Capture the cell that displays the provided text and extract its [X, Y] central coordinate. 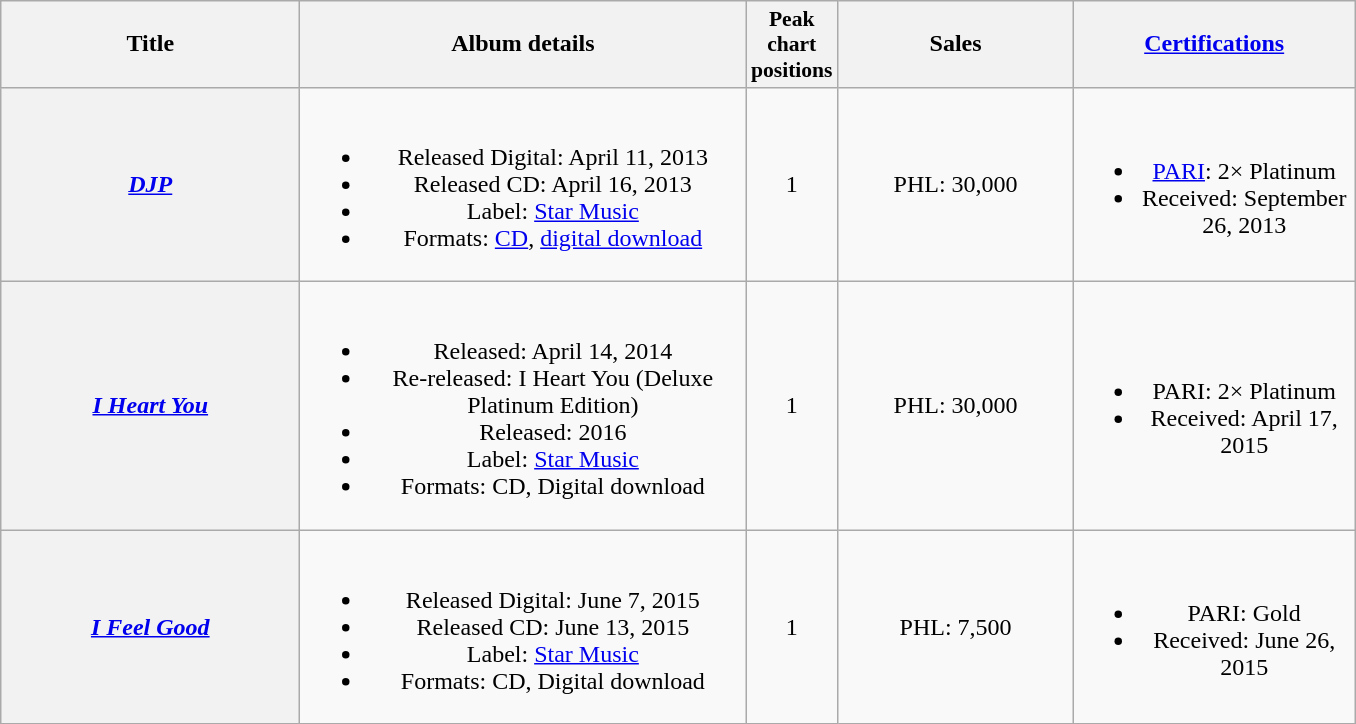
I Feel Good [150, 627]
Certifications [1214, 44]
PARI: GoldReceived: June 26, 2015 [1214, 627]
Sales [956, 44]
Released Digital: June 7, 2015Released CD: June 13, 2015Label: Star MusicFormats: CD, Digital download [523, 627]
PARI: 2× PlatinumReceived: April 17, 2015 [1214, 405]
PARI: 2× PlatinumReceived: September 26, 2013 [1214, 184]
Released: April 14, 2014Re-released: I Heart You (Deluxe Platinum Edition)Released: 2016Label: Star MusicFormats: CD, Digital download [523, 405]
Peak chart positions [792, 44]
Title [150, 44]
I Heart You [150, 405]
Released Digital: April 11, 2013Released CD: April 16, 2013Label: Star MusicFormats: CD, digital download [523, 184]
Album details [523, 44]
DJP [150, 184]
PHL: 7,500 [956, 627]
